Find where the given text appears and provide that cell's center as (X, Y) coordinate. 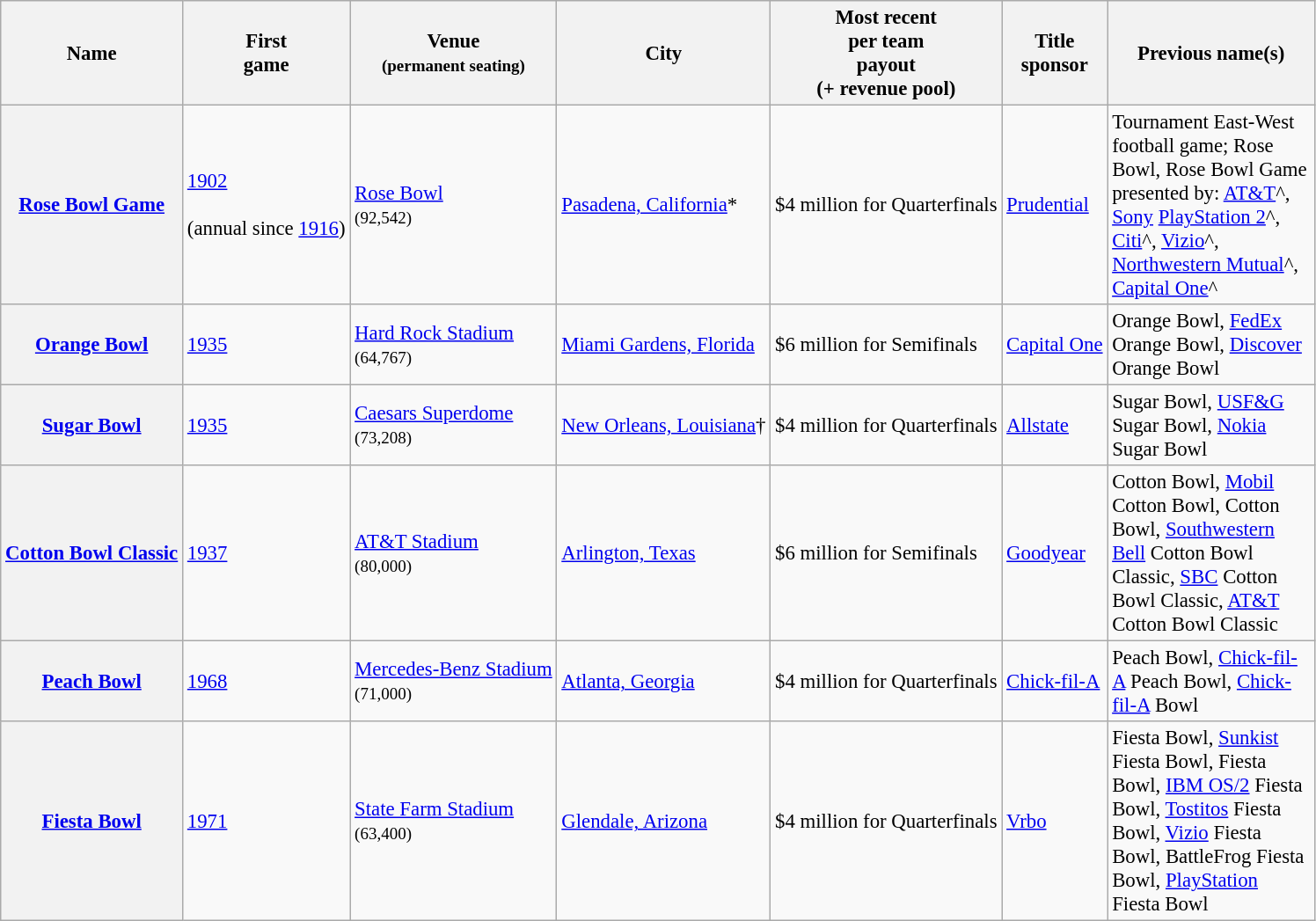
Rose Bowl(92,542) (454, 206)
Atlanta, Georgia (663, 682)
Rose Bowl Game (91, 206)
State Farm Stadium(63,400) (454, 822)
Venue(permanent seating) (454, 53)
1968 (267, 682)
Peach Bowl (91, 682)
Mercedes-Benz Stadium(71,000) (454, 682)
Previous name(s) (1211, 53)
Titlesponsor (1055, 53)
Orange Bowl (91, 345)
Name (91, 53)
Pasadena, California* (663, 206)
Vrbo (1055, 822)
Caesars Superdome(73,208) (454, 426)
1971 (267, 822)
Firstgame (267, 53)
Sugar Bowl (91, 426)
Sugar Bowl, USF&G Sugar Bowl, Nokia Sugar Bowl (1211, 426)
Chick-fil-A (1055, 682)
Peach Bowl, Chick-fil-A Peach Bowl, Chick-fil-A Bowl (1211, 682)
Most recentper teampayout(+ revenue pool) (887, 53)
Allstate (1055, 426)
Fiesta Bowl (91, 822)
AT&T Stadium(80,000) (454, 553)
Arlington, Texas (663, 553)
Capital One (1055, 345)
Prudential (1055, 206)
Goodyear (1055, 553)
City (663, 53)
Miami Gardens, Florida (663, 345)
1937 (267, 553)
New Orleans, Louisiana† (663, 426)
Cotton Bowl Classic (91, 553)
Cotton Bowl, Mobil Cotton Bowl, Cotton Bowl, Southwestern Bell Cotton Bowl Classic, SBC Cotton Bowl Classic, AT&T Cotton Bowl Classic (1211, 553)
Orange Bowl, FedEx Orange Bowl, Discover Orange Bowl (1211, 345)
Hard Rock Stadium(64,767) (454, 345)
1902(annual since 1916) (267, 206)
Glendale, Arizona (663, 822)
